Return (x, y) of the center of cell containing provided text 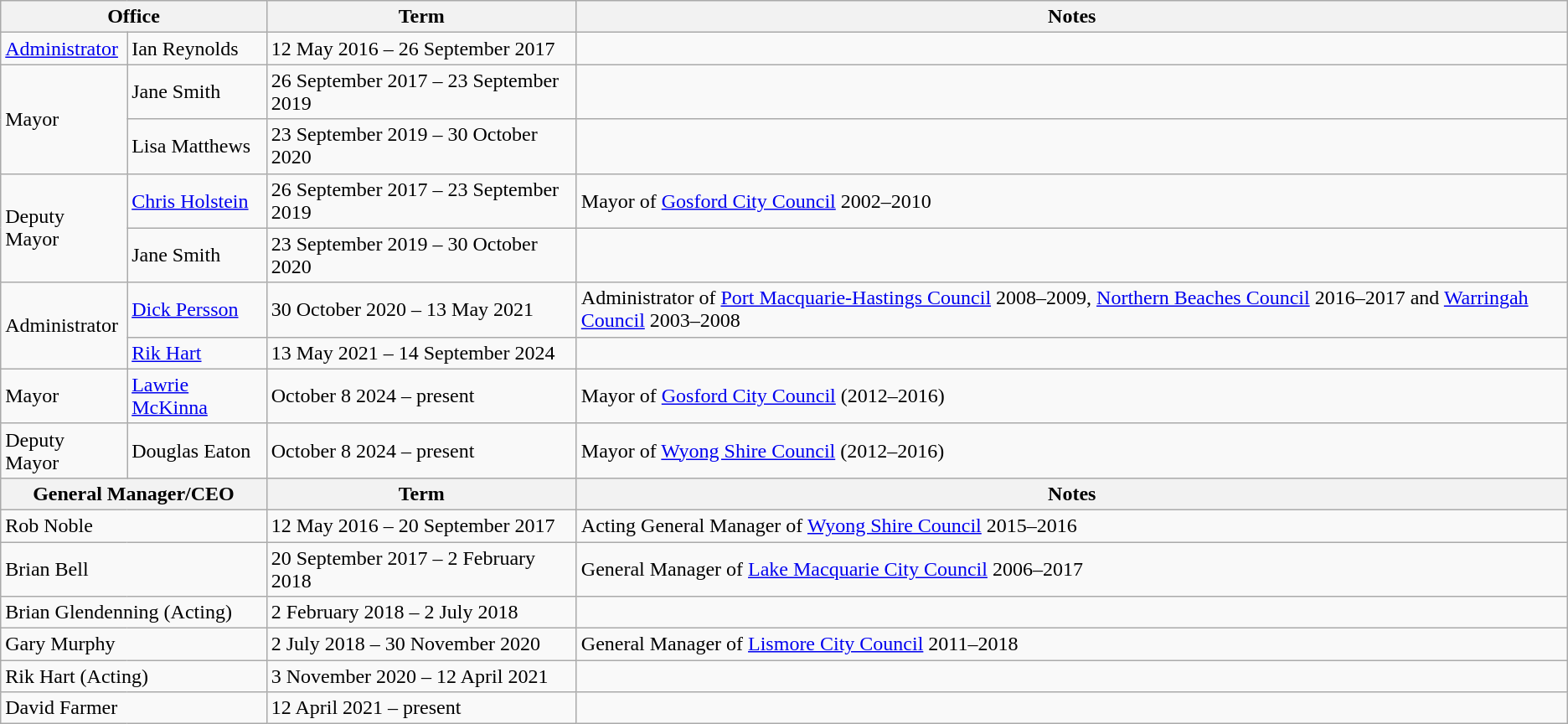
Lawrie McKinna (198, 396)
Rob Noble (134, 525)
Dick Persson (198, 310)
3 November 2020 – 12 April 2021 (421, 676)
2 February 2018 – 2 July 2018 (421, 613)
13 May 2021 – 14 September 2024 (421, 353)
Douglas Eaton (198, 451)
General Manager/CEO (134, 494)
General Manager of Lismore City Council 2011–2018 (1072, 644)
Mayor of Gosford City Council 2002–2010 (1072, 201)
Chris Holstein (198, 201)
12 May 2016 – 26 September 2017 (421, 49)
30 October 2020 – 13 May 2021 (421, 310)
12 April 2021 – present (421, 708)
Rik Hart (Acting) (134, 676)
20 September 2017 – 2 February 2018 (421, 568)
Mayor of Wyong Shire Council (2012–2016) (1072, 451)
Lisa Matthews (198, 146)
Mayor of Gosford City Council (2012–2016) (1072, 396)
Administrator of Port Macquarie-Hastings Council 2008–2009, Northern Beaches Council 2016–2017 and Warringah Council 2003–2008 (1072, 310)
12 May 2016 – 20 September 2017 (421, 525)
David Farmer (134, 708)
Brian Bell (134, 568)
Ian Reynolds (198, 49)
Office (134, 17)
Gary Murphy (134, 644)
Brian Glendenning (Acting) (134, 613)
Acting General Manager of Wyong Shire Council 2015–2016 (1072, 525)
General Manager of Lake Macquarie City Council 2006–2017 (1072, 568)
Rik Hart (198, 353)
2 July 2018 – 30 November 2020 (421, 644)
